For the text-containing cell, return its midpoint in (x, y) coordinate format. 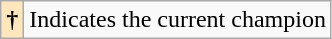
† (12, 20)
Indicates the current champion (178, 20)
